Locate the cell with the specified text and output its (X, Y) center coordinate. 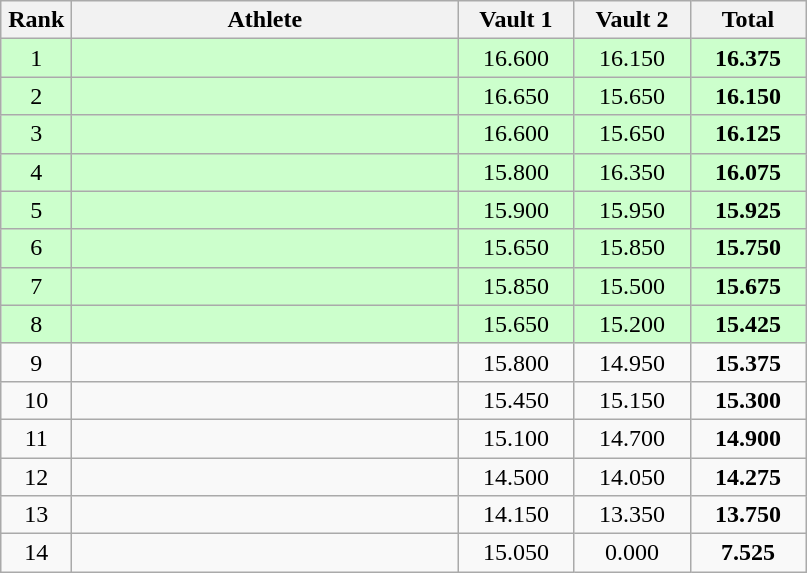
15.500 (632, 286)
Vault 1 (516, 20)
Vault 2 (632, 20)
15.950 (632, 210)
15.450 (516, 400)
9 (36, 362)
15.750 (748, 248)
16.075 (748, 172)
15.200 (632, 324)
2 (36, 96)
15.050 (516, 553)
6 (36, 248)
14.500 (516, 477)
14.150 (516, 515)
15.925 (748, 210)
15.300 (748, 400)
15.425 (748, 324)
Total (748, 20)
16.375 (748, 58)
11 (36, 438)
14.275 (748, 477)
15.675 (748, 286)
14 (36, 553)
14.050 (632, 477)
13.750 (748, 515)
1 (36, 58)
10 (36, 400)
15.375 (748, 362)
3 (36, 134)
12 (36, 477)
Athlete (265, 20)
4 (36, 172)
7.525 (748, 553)
14.700 (632, 438)
16.125 (748, 134)
14.950 (632, 362)
14.900 (748, 438)
13 (36, 515)
16.650 (516, 96)
16.350 (632, 172)
8 (36, 324)
13.350 (632, 515)
Rank (36, 20)
5 (36, 210)
0.000 (632, 553)
15.100 (516, 438)
15.150 (632, 400)
7 (36, 286)
15.900 (516, 210)
